Detect which cell encompasses the target text, then output its (x, y) center coordinate. 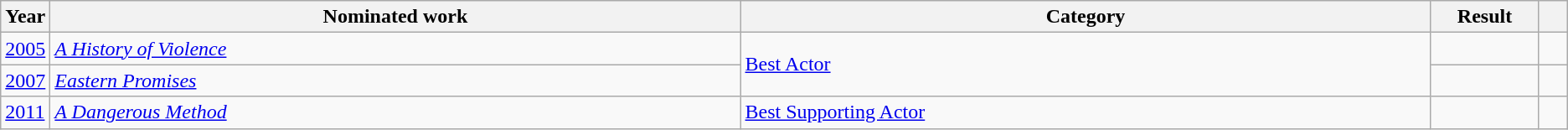
Best Actor (1086, 65)
Nominated work (395, 17)
2005 (25, 49)
Eastern Promises (395, 81)
A Dangerous Method (395, 112)
2011 (25, 112)
Category (1086, 17)
2007 (25, 81)
Best Supporting Actor (1086, 112)
Result (1484, 17)
A History of Violence (395, 49)
Year (25, 17)
